Locate the cell with the specified text and output its (x, y) center coordinate. 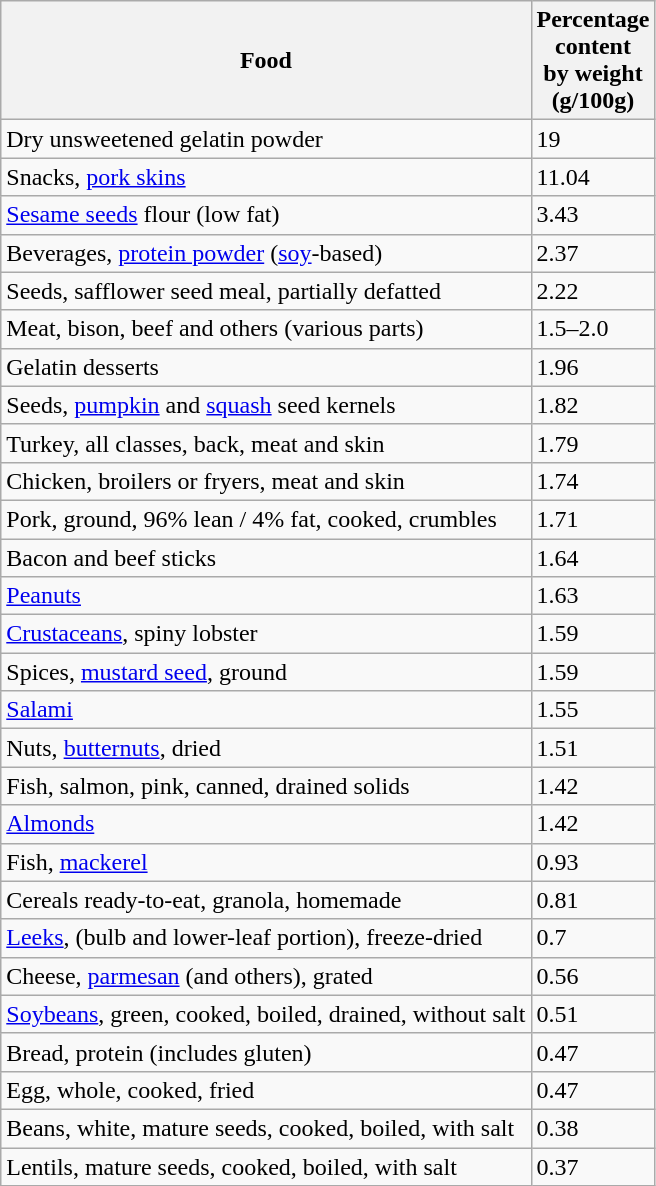
Turkey, all classes, back, meat and skin (266, 443)
Beverages, protein powder (soy-based) (266, 253)
1.51 (593, 748)
1.64 (593, 557)
Egg, whole, cooked, fried (266, 1090)
Sesame seeds flour (low fat) (266, 215)
0.93 (593, 862)
11.04 (593, 177)
Crustaceans, spiny lobster (266, 634)
19 (593, 139)
Pork, ground, 96% lean / 4% fat, cooked, crumbles (266, 519)
1.71 (593, 519)
Food (266, 60)
Nuts, butternuts, dried (266, 748)
3.43 (593, 215)
Cheese, parmesan (and others), grated (266, 976)
Beans, white, mature seeds, cooked, boiled, with salt (266, 1128)
0.7 (593, 938)
0.51 (593, 1014)
Lentils, mature seeds, cooked, boiled, with salt (266, 1167)
Chicken, broilers or fryers, meat and skin (266, 481)
Seeds, pumpkin and squash seed kernels (266, 405)
0.37 (593, 1167)
1.82 (593, 405)
0.56 (593, 976)
Seeds, safflower seed meal, partially defatted (266, 291)
Spices, mustard seed, ground (266, 672)
1.5–2.0 (593, 329)
1.55 (593, 710)
Gelatin desserts (266, 367)
1.79 (593, 443)
Leeks, (bulb and lower-leaf portion), freeze-dried (266, 938)
Dry unsweetened gelatin powder (266, 139)
Almonds (266, 824)
Cereals ready-to-eat, granola, homemade (266, 900)
Bacon and beef sticks (266, 557)
Snacks, pork skins (266, 177)
1.96 (593, 367)
Percentagecontentby weight(g/100g) (593, 60)
Meat, bison, beef and others (various parts) (266, 329)
1.74 (593, 481)
0.81 (593, 900)
Soybeans, green, cooked, boiled, drained, without salt (266, 1014)
Fish, salmon, pink, canned, drained solids (266, 786)
Fish, mackerel (266, 862)
Salami (266, 710)
2.22 (593, 291)
2.37 (593, 253)
Peanuts (266, 596)
0.38 (593, 1128)
1.63 (593, 596)
Bread, protein (includes gluten) (266, 1052)
